Extract the [x, y] coordinate from the center of the cell holding the provided text.  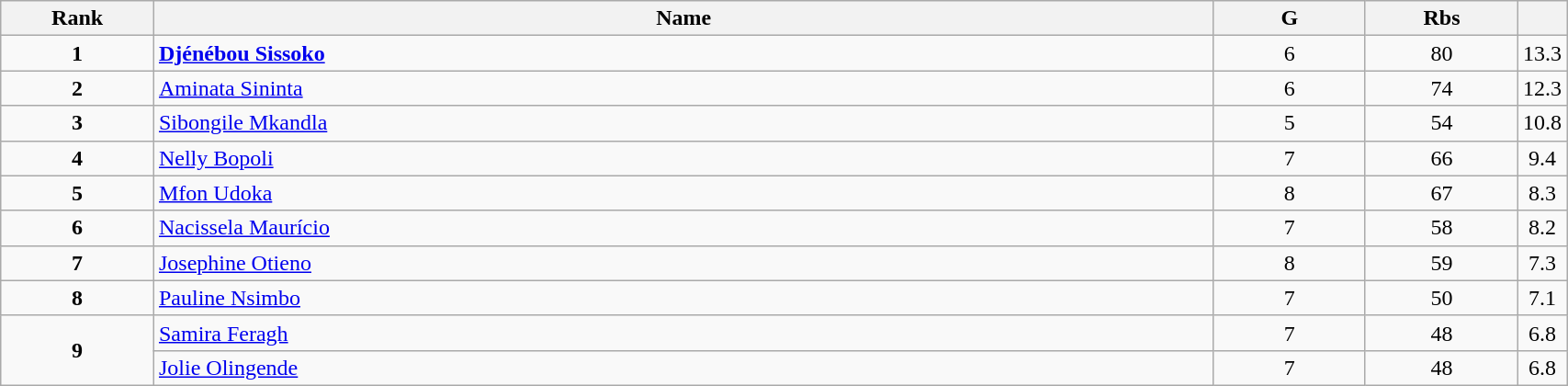
Nelly Bopoli [683, 158]
7.1 [1543, 298]
59 [1441, 263]
G [1290, 18]
2 [77, 88]
Josephine Otieno [683, 263]
50 [1441, 298]
8.2 [1543, 228]
54 [1441, 123]
Aminata Sininta [683, 88]
74 [1441, 88]
Pauline Nsimbo [683, 298]
Sibongile Mkandla [683, 123]
58 [1441, 228]
Mfon Udoka [683, 193]
Rbs [1441, 18]
12.3 [1543, 88]
1 [77, 53]
Samira Feragh [683, 333]
9 [77, 350]
Name [683, 18]
Djénébou Sissoko [683, 53]
9.4 [1543, 158]
80 [1441, 53]
4 [77, 158]
Jolie Olingende [683, 368]
13.3 [1543, 53]
67 [1441, 193]
7.3 [1543, 263]
Rank [77, 18]
10.8 [1543, 123]
66 [1441, 158]
3 [77, 123]
8.3 [1543, 193]
Nacissela Maurício [683, 228]
